Return the [X, Y] coordinate for the center point of the cell that contains the specified text.  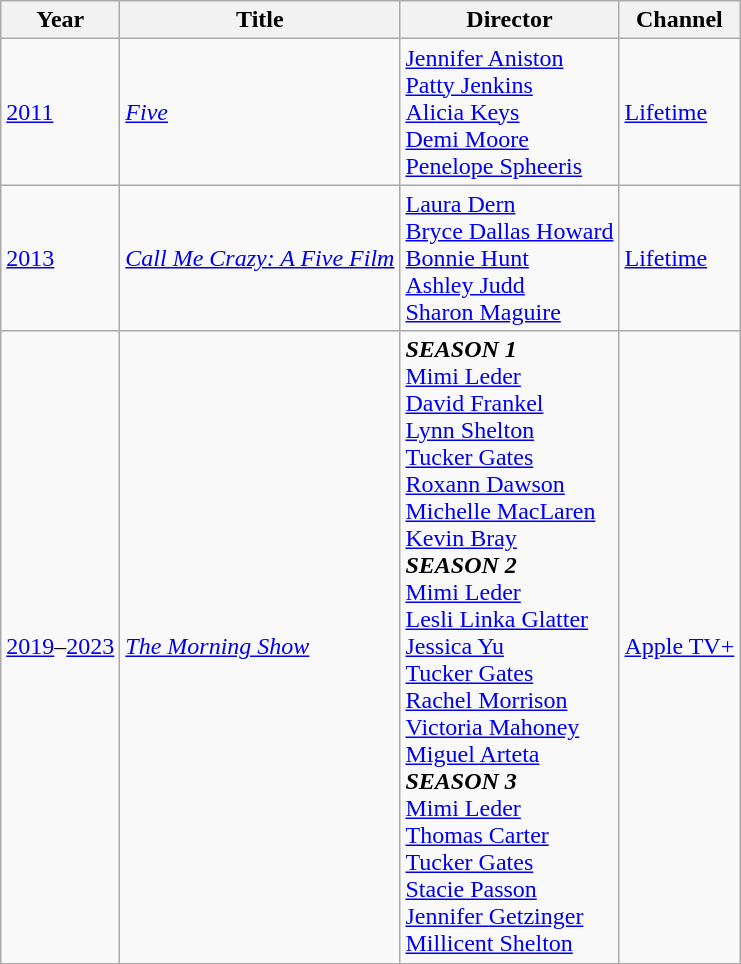
Jennifer AnistonPatty JenkinsAlicia KeysDemi MoorePenelope Spheeris [510, 112]
The Morning Show [260, 647]
Year [60, 20]
Call Me Crazy: A Five Film [260, 258]
Director [510, 20]
Channel [680, 20]
2019–2023 [60, 647]
2013 [60, 258]
Title [260, 20]
Apple TV+ [680, 647]
Laura DernBryce Dallas HowardBonnie HuntAshley JuddSharon Maguire [510, 258]
Five [260, 112]
2011 [60, 112]
